Provide the (x, y) coordinate of the cell's center where the given text is located.  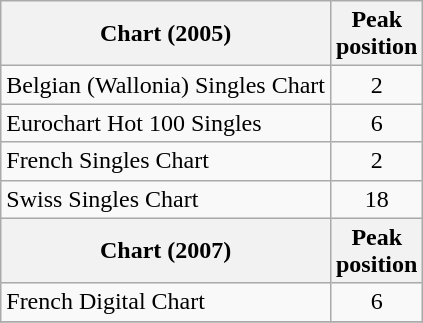
French Digital Chart (166, 302)
Swiss Singles Chart (166, 199)
Chart (2005) (166, 34)
Chart (2007) (166, 250)
18 (376, 199)
Eurochart Hot 100 Singles (166, 123)
French Singles Chart (166, 161)
Belgian (Wallonia) Singles Chart (166, 85)
